Identify which cell holds the provided text, then report its [x, y] central coordinate. 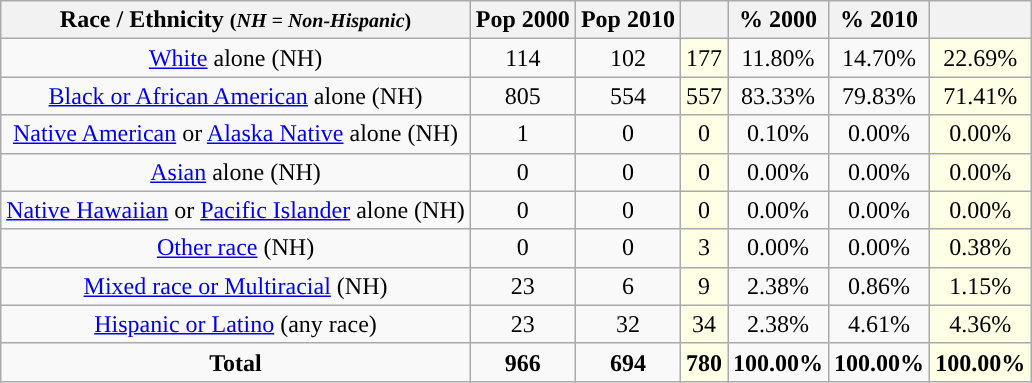
Native Hawaiian or Pacific Islander alone (NH) [236, 210]
Pop 2010 [628, 20]
4.61% [880, 324]
805 [522, 96]
Race / Ethnicity (NH = Non-Hispanic) [236, 20]
Asian alone (NH) [236, 172]
Black or African American alone (NH) [236, 96]
6 [628, 286]
557 [704, 96]
Pop 2000 [522, 20]
554 [628, 96]
114 [522, 58]
102 [628, 58]
780 [704, 362]
Total [236, 362]
4.36% [980, 324]
3 [704, 248]
22.69% [980, 58]
177 [704, 58]
% 2010 [880, 20]
0.10% [778, 134]
% 2000 [778, 20]
32 [628, 324]
0.86% [880, 286]
1.15% [980, 286]
966 [522, 362]
Other race (NH) [236, 248]
9 [704, 286]
1 [522, 134]
Native American or Alaska Native alone (NH) [236, 134]
Hispanic or Latino (any race) [236, 324]
34 [704, 324]
83.33% [778, 96]
Mixed race or Multiracial (NH) [236, 286]
0.38% [980, 248]
71.41% [980, 96]
14.70% [880, 58]
694 [628, 362]
11.80% [778, 58]
79.83% [880, 96]
White alone (NH) [236, 58]
